Scan for the cell matching the given text and deliver its (X, Y) coordinate at center. 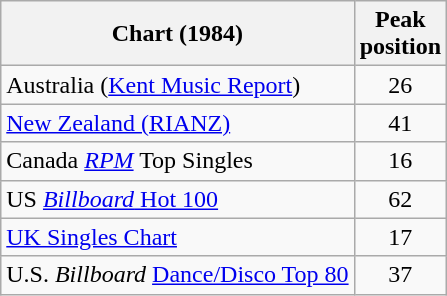
41 (400, 123)
37 (400, 275)
New Zealand (RIANZ) (178, 123)
U.S. Billboard Dance/Disco Top 80 (178, 275)
17 (400, 237)
US Billboard Hot 100 (178, 199)
Australia (Kent Music Report) (178, 85)
26 (400, 85)
Chart (1984) (178, 34)
Peakposition (400, 34)
Canada RPM Top Singles (178, 161)
UK Singles Chart (178, 237)
16 (400, 161)
62 (400, 199)
